Determine the (x, y) coordinate at the center of the cell enclosing the given text.  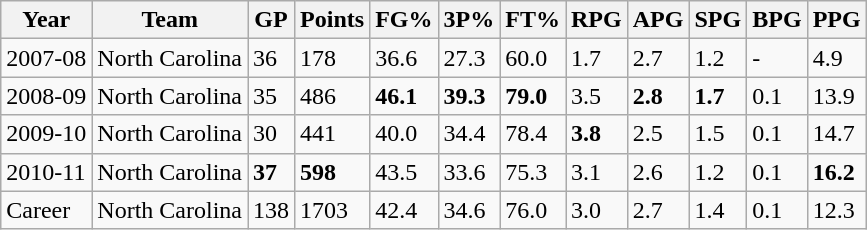
36 (272, 58)
12.3 (836, 210)
3.8 (597, 134)
GP (272, 20)
60.0 (533, 58)
16.2 (836, 172)
14.7 (836, 134)
2.6 (658, 172)
PPG (836, 20)
34.4 (469, 134)
75.3 (533, 172)
27.3 (469, 58)
42.4 (404, 210)
13.9 (836, 96)
Career (46, 210)
486 (332, 96)
1.5 (718, 134)
46.1 (404, 96)
1703 (332, 210)
2007-08 (46, 58)
37 (272, 172)
RPG (597, 20)
3P% (469, 20)
2009-10 (46, 134)
2008-09 (46, 96)
4.9 (836, 58)
35 (272, 96)
2.5 (658, 134)
441 (332, 134)
2010-11 (46, 172)
1.4 (718, 210)
30 (272, 134)
79.0 (533, 96)
178 (332, 58)
2.8 (658, 96)
SPG (718, 20)
34.6 (469, 210)
FG% (404, 20)
Team (170, 20)
FT% (533, 20)
Points (332, 20)
- (777, 58)
78.4 (533, 134)
76.0 (533, 210)
3.1 (597, 172)
598 (332, 172)
3.0 (597, 210)
3.5 (597, 96)
36.6 (404, 58)
APG (658, 20)
BPG (777, 20)
40.0 (404, 134)
138 (272, 210)
39.3 (469, 96)
Year (46, 20)
33.6 (469, 172)
43.5 (404, 172)
